Output the [X, Y] coordinate of the center of the cell containing the given text.  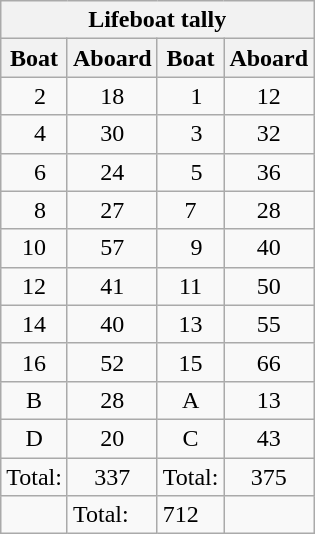
20 [112, 438]
30 [112, 134]
3 [190, 134]
32 [269, 134]
57 [112, 248]
4 [34, 134]
27 [112, 210]
50 [269, 286]
Lifeboat tally [158, 20]
375 [269, 477]
11 [190, 286]
52 [112, 362]
1 [190, 96]
D [34, 438]
55 [269, 324]
43 [269, 438]
A [190, 400]
15 [190, 362]
41 [112, 286]
10 [34, 248]
8 [34, 210]
24 [112, 172]
B [34, 400]
66 [269, 362]
14 [34, 324]
7 [190, 210]
6 [34, 172]
2 [34, 96]
5 [190, 172]
337 [112, 477]
9 [190, 248]
36 [269, 172]
18 [112, 96]
C [190, 438]
712 [190, 515]
16 [34, 362]
